Scan for the cell matching the given text and deliver its [x, y] coordinate at center. 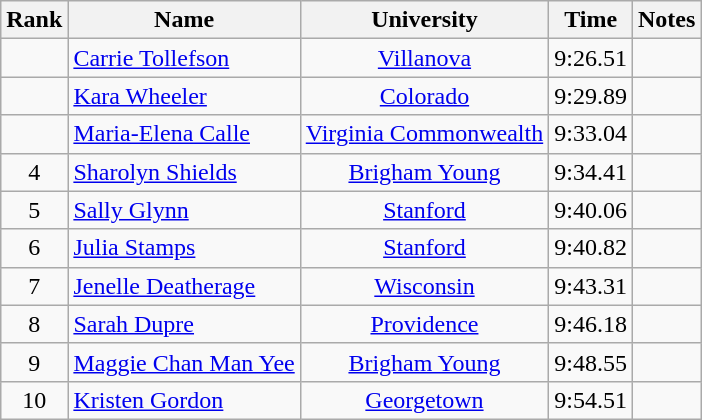
9:33.04 [591, 134]
9:40.06 [591, 210]
Carrie Tollefson [184, 58]
Sarah Dupre [184, 324]
9:26.51 [591, 58]
Maria-Elena Calle [184, 134]
Villanova [424, 58]
Kristen Gordon [184, 400]
Notes [666, 20]
9:48.55 [591, 362]
9:29.89 [591, 96]
University [424, 20]
Name [184, 20]
6 [34, 248]
Wisconsin [424, 286]
Time [591, 20]
9:46.18 [591, 324]
Rank [34, 20]
Kara Wheeler [184, 96]
9 [34, 362]
Maggie Chan Man Yee [184, 362]
Virginia Commonwealth [424, 134]
8 [34, 324]
Sally Glynn [184, 210]
9:43.31 [591, 286]
9:34.41 [591, 172]
Providence [424, 324]
Colorado [424, 96]
Georgetown [424, 400]
9:40.82 [591, 248]
Julia Stamps [184, 248]
9:54.51 [591, 400]
Sharolyn Shields [184, 172]
4 [34, 172]
5 [34, 210]
Jenelle Deatherage [184, 286]
10 [34, 400]
7 [34, 286]
